Capture the cell that displays the provided text and extract its (X, Y) central coordinate. 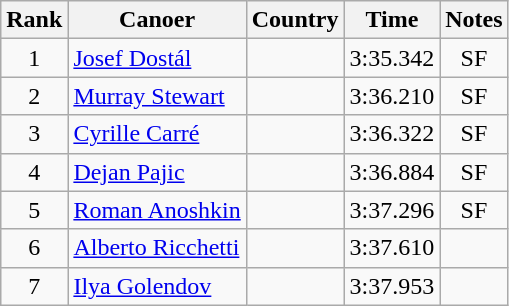
3 (34, 134)
3:35.342 (392, 58)
3:36.884 (392, 172)
Ilya Golendov (157, 286)
Murray Stewart (157, 96)
Rank (34, 20)
Dejan Pajic (157, 172)
3:37.610 (392, 248)
Alberto Ricchetti (157, 248)
4 (34, 172)
3:37.953 (392, 286)
7 (34, 286)
2 (34, 96)
Roman Anoshkin (157, 210)
6 (34, 248)
3:36.322 (392, 134)
Josef Dostál (157, 58)
1 (34, 58)
Canoer (157, 20)
Cyrille Carré (157, 134)
Country (295, 20)
Time (392, 20)
3:37.296 (392, 210)
3:36.210 (392, 96)
Notes (474, 20)
5 (34, 210)
